Return (X, Y) of the center of cell containing provided text 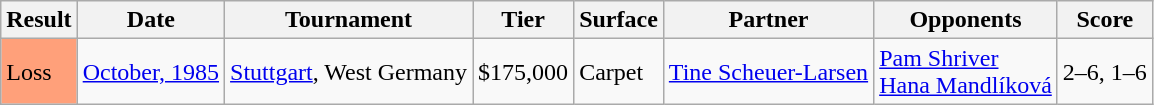
Pam Shriver Hana Mandlíková (966, 72)
Surface (619, 20)
Result (39, 20)
Tournament (349, 20)
Tier (524, 20)
Opponents (966, 20)
Stuttgart, West Germany (349, 72)
Partner (768, 20)
2–6, 1–6 (1104, 72)
Tine Scheuer-Larsen (768, 72)
October, 1985 (150, 72)
Score (1104, 20)
$175,000 (524, 72)
Date (150, 20)
Carpet (619, 72)
Loss (39, 72)
